From the cell containing the given text, extract its center point as (X, Y) coordinate. 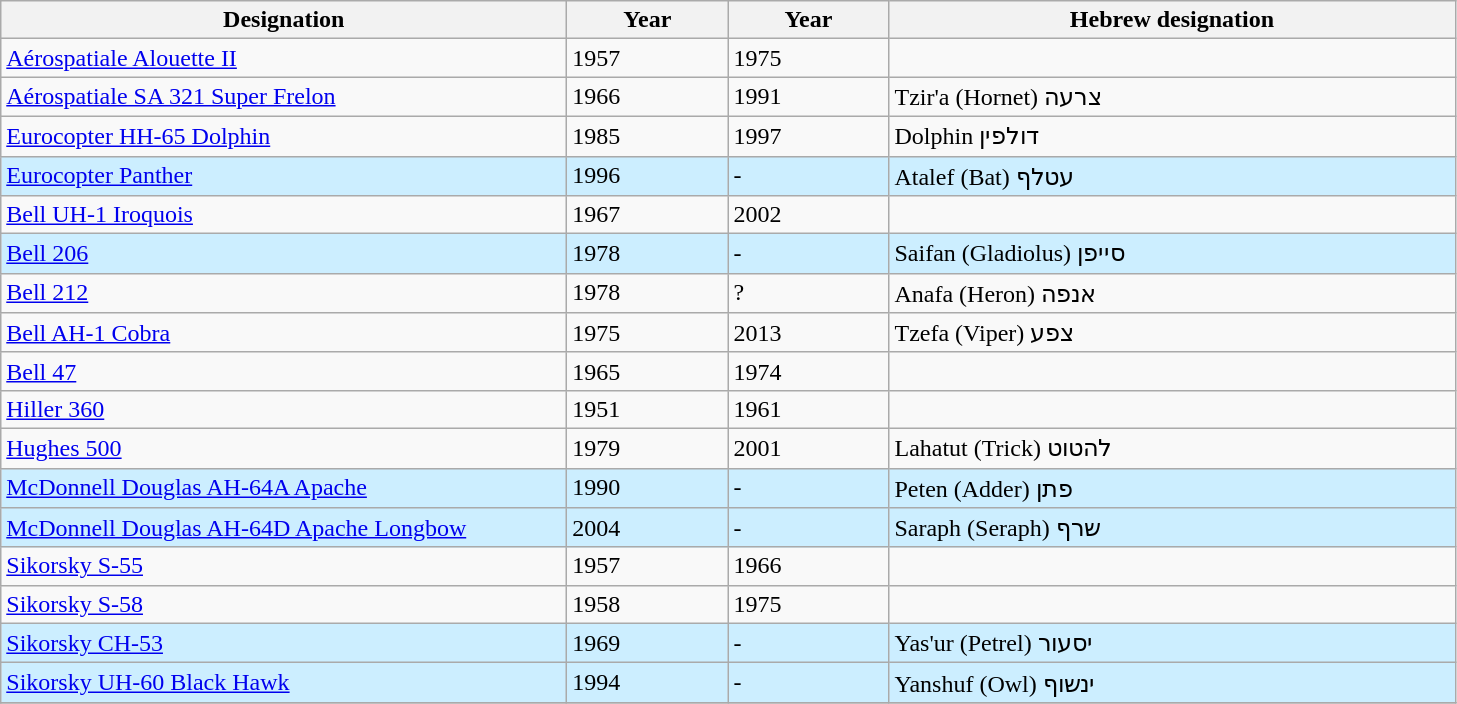
1965 (648, 371)
Yanshuf (Owl) ינשוף (1172, 683)
Bell 206 (284, 254)
Bell 47 (284, 371)
1979 (648, 448)
Bell 212 (284, 293)
1991 (808, 97)
McDonnell Douglas AH-64D Apache Longbow (284, 528)
2002 (808, 215)
1997 (808, 136)
Sikorsky S-55 (284, 566)
2001 (808, 448)
Saifan (Gladiolus) סייפן (1172, 254)
Bell AH-1 Cobra (284, 333)
Eurocopter HH-65 Dolphin (284, 136)
Hughes 500 (284, 448)
Anafa (Heron) אנפה (1172, 293)
Tzefa (Viper) צפע (1172, 333)
Hiller 360 (284, 409)
Bell UH-1 Iroquois (284, 215)
1996 (648, 176)
1967 (648, 215)
1969 (648, 643)
2004 (648, 528)
Lahatut (Trick) להטוט (1172, 448)
Hebrew designation (1172, 20)
? (808, 293)
1990 (648, 488)
1958 (648, 604)
Sikorsky UH-60 Black Hawk (284, 683)
Sikorsky S-58 (284, 604)
1951 (648, 409)
Eurocopter Panther (284, 176)
2013 (808, 333)
Aérospatiale SA 321 Super Frelon (284, 97)
Yas'ur (Petrel) יסעור (1172, 643)
McDonnell Douglas AH-64A Apache (284, 488)
Aérospatiale Alouette II (284, 58)
Tzir'a (Hornet) צרעה (1172, 97)
1974 (808, 371)
1961 (808, 409)
Saraph (Seraph) שרף (1172, 528)
Sikorsky CH-53 (284, 643)
Peten (Adder) פתן (1172, 488)
Designation (284, 20)
1985 (648, 136)
Dolphin דולפין (1172, 136)
Atalef (Bat) עטלף (1172, 176)
1994 (648, 683)
